For the text-containing cell, return its midpoint in (x, y) coordinate format. 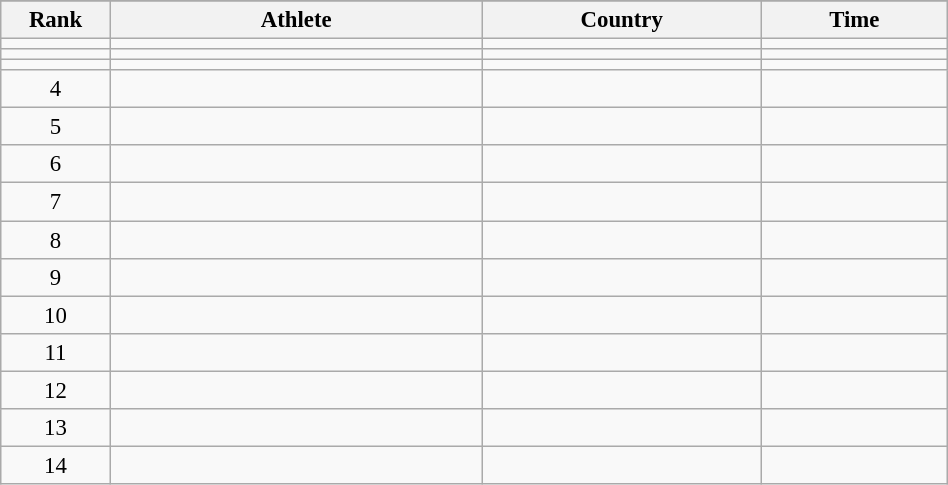
8 (56, 240)
4 (56, 89)
12 (56, 390)
Rank (56, 20)
7 (56, 202)
Country (622, 20)
Time (854, 20)
14 (56, 465)
5 (56, 127)
6 (56, 165)
10 (56, 315)
Athlete (296, 20)
9 (56, 277)
11 (56, 352)
13 (56, 428)
